Extract the [x, y] coordinate from the center of the cell holding the provided text.  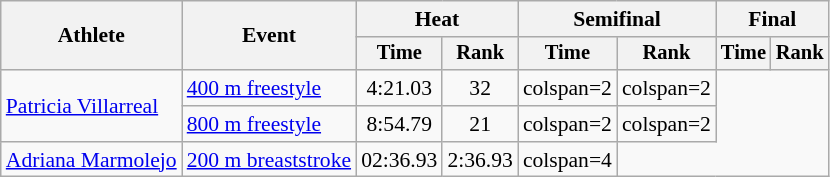
21 [480, 124]
Event [269, 36]
800 m freestyle [269, 124]
Patricia Villarreal [92, 106]
8:54.79 [399, 124]
32 [480, 88]
400 m freestyle [269, 88]
Heat [437, 19]
Semifinal [617, 19]
Final [772, 19]
4:21.03 [399, 88]
Athlete [92, 36]
